Capture the cell that displays the provided text and extract its [X, Y] central coordinate. 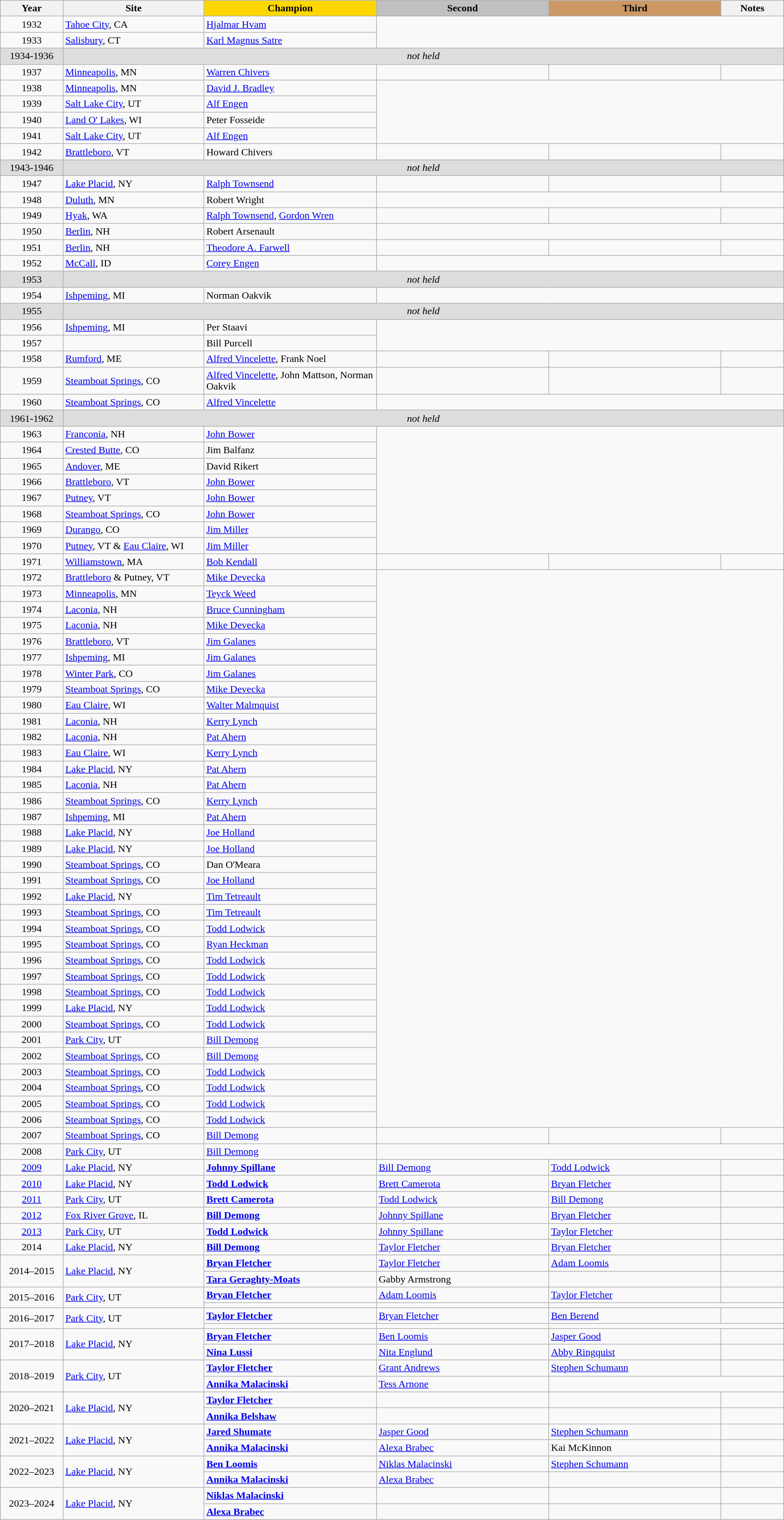
2011 [32, 1199]
Robert Arsenault [290, 232]
1934-1936 [32, 56]
Bill Purcell [290, 343]
1939 [32, 104]
Champion [290, 8]
1948 [32, 200]
1993 [32, 912]
1994 [32, 928]
1958 [32, 359]
2017–2018 [32, 1344]
Durango, CO [133, 530]
2002 [32, 1056]
2021–2022 [32, 1440]
David J. Bradley [290, 88]
2018–2019 [32, 1376]
2022–2023 [32, 1472]
1983 [32, 753]
1955 [32, 311]
Duluth, MN [133, 200]
2016–2017 [32, 1318]
1974 [32, 609]
Fox River Grove, IL [133, 1215]
1980 [32, 705]
Per Staavi [290, 327]
Jim Balfanz [290, 450]
1956 [32, 327]
1940 [32, 120]
1978 [32, 673]
1957 [32, 343]
Robert Wright [290, 200]
Corey Engen [290, 263]
2013 [32, 1231]
1999 [32, 1008]
Karl Magnus Satre [290, 40]
1988 [32, 833]
2014–2015 [32, 1271]
1950 [32, 232]
2012 [32, 1215]
Nita Englund [462, 1352]
1933 [32, 40]
1953 [32, 279]
1938 [32, 88]
1932 [32, 24]
1949 [32, 216]
1996 [32, 960]
Site [133, 8]
Bruce Cunningham [290, 609]
McCall, ID [133, 263]
1977 [32, 657]
1943-1946 [32, 168]
Hjalmar Hvam [290, 24]
Walter Malmquist [290, 705]
1972 [32, 578]
Bob Kendall [290, 562]
1964 [32, 450]
1987 [32, 817]
1954 [32, 295]
Putney, VT [133, 498]
Williamstown, MA [133, 562]
Peter Fosseide [290, 120]
Jared Shumate [290, 1432]
Theodore A. Farwell [290, 248]
Andover, ME [133, 466]
2023–2024 [32, 1504]
1937 [32, 72]
2009 [32, 1167]
1968 [32, 514]
1991 [32, 880]
1992 [32, 896]
Grant Andrews [462, 1368]
Alfred Vincelette, Frank Noel [290, 359]
1998 [32, 992]
2010 [32, 1183]
1969 [32, 530]
Year [32, 8]
Ben Berend [635, 1316]
1960 [32, 402]
1995 [32, 944]
1989 [32, 849]
2007 [32, 1135]
1942 [32, 152]
2000 [32, 1024]
2005 [32, 1104]
1961-1962 [32, 418]
Hyak, WA [133, 216]
1982 [32, 737]
2006 [32, 1120]
Brattleboro & Putney, VT [133, 578]
Annika Belshaw [290, 1416]
Rumford, ME [133, 359]
Howard Chivers [290, 152]
Second [462, 8]
1963 [32, 434]
1973 [32, 594]
Salisbury, CT [133, 40]
1971 [32, 562]
Abby Ringquist [635, 1352]
1970 [32, 546]
Land O' Lakes, WI [133, 120]
Crested Butte, CO [133, 450]
Warren Chivers [290, 72]
1951 [32, 248]
Tahoe City, CA [133, 24]
Norman Oakvik [290, 295]
2014 [32, 1247]
Tara Geraghty-Moats [290, 1279]
2020–2021 [32, 1408]
Ryan Heckman [290, 944]
2003 [32, 1072]
1966 [32, 482]
Kai McKinnon [635, 1448]
Putney, VT & Eau Claire, WI [133, 546]
1941 [32, 136]
Dan O'Meara [290, 865]
Ralph Townsend, Gordon Wren [290, 216]
1990 [32, 865]
Alfred Vincelette, John Mattson, Norman Oakvik [290, 380]
1959 [32, 380]
Ralph Townsend [290, 183]
Winter Park, CO [133, 673]
1984 [32, 769]
Third [635, 8]
1986 [32, 801]
Nina Lussi [290, 1352]
1965 [32, 466]
1952 [32, 263]
2015–2016 [32, 1298]
1975 [32, 625]
2001 [32, 1040]
1981 [32, 721]
Tess Arnone [462, 1384]
David Rikert [290, 466]
Teyck Weed [290, 594]
2004 [32, 1088]
Gabby Armstrong [462, 1279]
1976 [32, 641]
1947 [32, 183]
1985 [32, 785]
1979 [32, 689]
1997 [32, 976]
2008 [32, 1151]
Notes [753, 8]
Franconia, NH [133, 434]
Alfred Vincelette [290, 402]
1967 [32, 498]
